For the text-containing cell, return its midpoint in [X, Y] coordinate format. 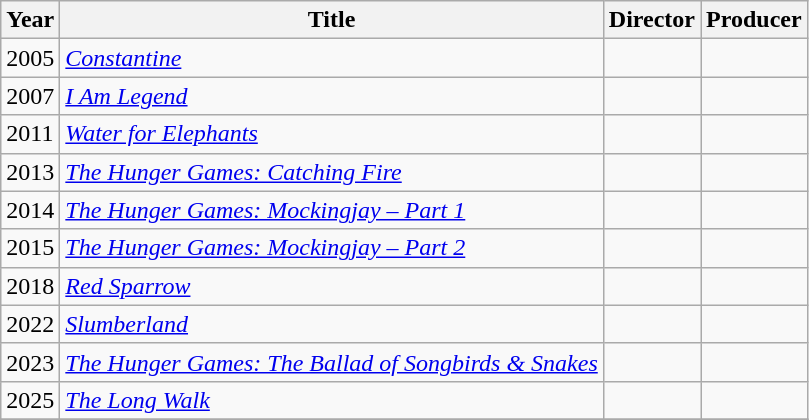
2007 [30, 96]
2022 [30, 324]
The Hunger Games: The Ballad of Songbirds & Snakes [332, 362]
2014 [30, 210]
I Am Legend [332, 96]
2015 [30, 248]
Constantine [332, 58]
Slumberland [332, 324]
The Hunger Games: Mockingjay – Part 2 [332, 248]
The Hunger Games: Catching Fire [332, 172]
2025 [30, 400]
2005 [30, 58]
2011 [30, 134]
Red Sparrow [332, 286]
2018 [30, 286]
Water for Elephants [332, 134]
The Long Walk [332, 400]
Year [30, 20]
Producer [754, 20]
Title [332, 20]
2023 [30, 362]
2013 [30, 172]
The Hunger Games: Mockingjay – Part 1 [332, 210]
Director [652, 20]
